Return the [x, y] coordinate for the center point of the cell that contains the specified text.  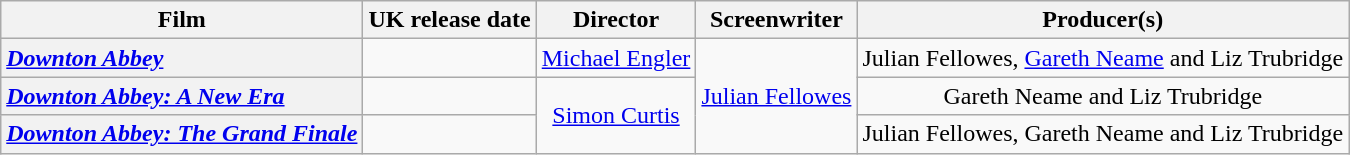
Downton Abbey [182, 58]
Downton Abbey: The Grand Finale [182, 134]
Simon Curtis [616, 115]
Julian Fellowes [776, 96]
Director [616, 20]
Gareth Neame and Liz Trubridge [1103, 96]
Producer(s) [1103, 20]
Michael Engler [616, 58]
Screenwriter [776, 20]
Downton Abbey: A New Era [182, 96]
UK release date [450, 20]
Film [182, 20]
